Output the [X, Y] coordinate of the center of the cell containing the given text.  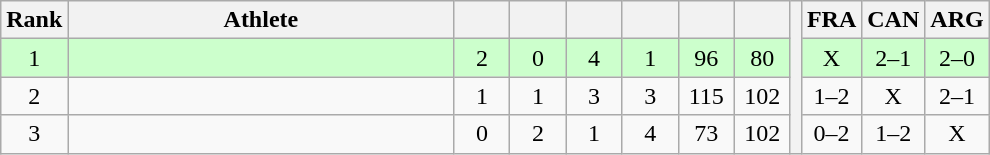
96 [706, 58]
115 [706, 96]
2–0 [957, 58]
80 [762, 58]
0–2 [831, 134]
Rank [34, 20]
ARG [957, 20]
CAN [894, 20]
FRA [831, 20]
73 [706, 134]
Athlete [261, 20]
